Output the (x, y) coordinate of the center of the cell containing the given text.  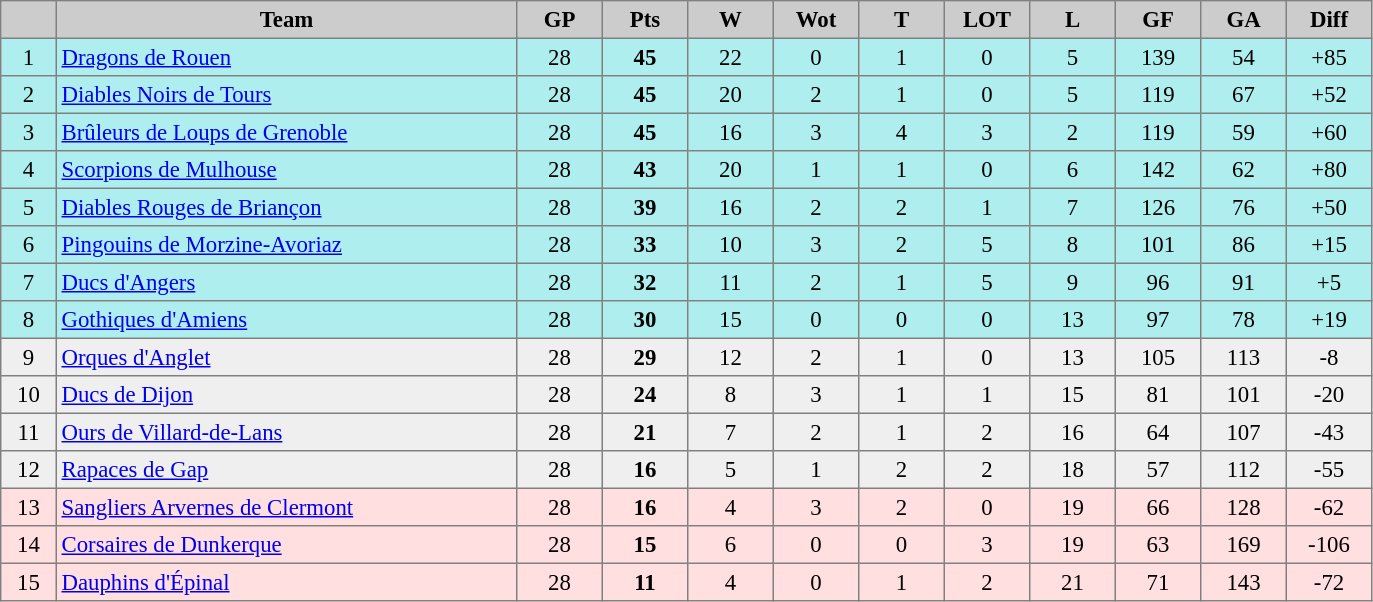
76 (1244, 207)
113 (1244, 357)
GF (1158, 20)
86 (1244, 245)
LOT (987, 20)
81 (1158, 395)
Dauphins d'Épinal (286, 582)
107 (1244, 432)
Diables Rouges de Briançon (286, 207)
96 (1158, 282)
-62 (1329, 507)
+85 (1329, 57)
-72 (1329, 582)
54 (1244, 57)
78 (1244, 320)
+60 (1329, 132)
T (902, 20)
W (731, 20)
+19 (1329, 320)
43 (645, 170)
62 (1244, 170)
66 (1158, 507)
-43 (1329, 432)
105 (1158, 357)
30 (645, 320)
Wot (816, 20)
97 (1158, 320)
29 (645, 357)
GA (1244, 20)
64 (1158, 432)
91 (1244, 282)
126 (1158, 207)
Pingouins de Morzine-Avoriaz (286, 245)
14 (29, 545)
18 (1073, 470)
+5 (1329, 282)
Dragons de Rouen (286, 57)
Orques d'Anglet (286, 357)
Ducs de Dijon (286, 395)
-8 (1329, 357)
Sangliers Arvernes de Clermont (286, 507)
Gothiques d'Amiens (286, 320)
Diables Noirs de Tours (286, 95)
39 (645, 207)
33 (645, 245)
Rapaces de Gap (286, 470)
Pts (645, 20)
+50 (1329, 207)
169 (1244, 545)
+15 (1329, 245)
-55 (1329, 470)
67 (1244, 95)
L (1073, 20)
112 (1244, 470)
Scorpions de Mulhouse (286, 170)
139 (1158, 57)
Diff (1329, 20)
Ours de Villard-de-Lans (286, 432)
+52 (1329, 95)
57 (1158, 470)
GP (560, 20)
59 (1244, 132)
71 (1158, 582)
63 (1158, 545)
+80 (1329, 170)
128 (1244, 507)
Ducs d'Angers (286, 282)
143 (1244, 582)
Brûleurs de Loups de Grenoble (286, 132)
Team (286, 20)
32 (645, 282)
142 (1158, 170)
-20 (1329, 395)
24 (645, 395)
22 (731, 57)
Corsaires de Dunkerque (286, 545)
-106 (1329, 545)
